Extract the (x, y) coordinate from the center of the cell holding the provided text.  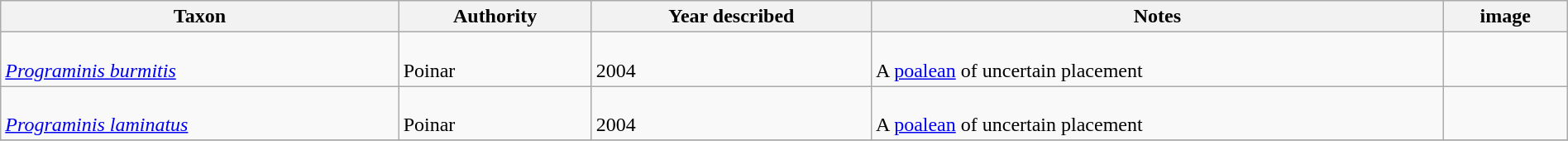
Taxon (200, 17)
Year described (731, 17)
Authority (495, 17)
image (1505, 17)
Notes (1158, 17)
Programinis laminatus (200, 113)
Programinis burmitis (200, 60)
